Find where the given text appears and provide that cell's center as (X, Y) coordinate. 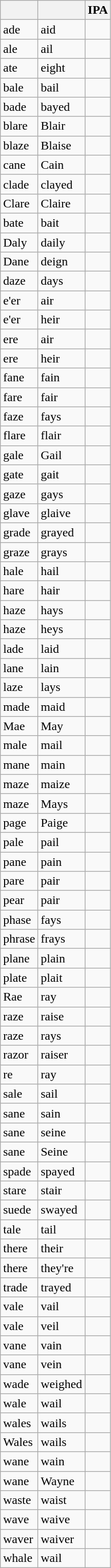
suede (19, 1210)
maid (61, 707)
hail (61, 571)
plain (61, 958)
Wales (19, 1442)
Blaise (61, 145)
pale (19, 842)
lane (19, 668)
ale (19, 49)
pare (19, 881)
Mae (19, 726)
fare (19, 397)
waver (19, 1539)
Daly (19, 243)
sail (61, 1094)
bale (19, 87)
Rae (19, 997)
eight (61, 68)
flare (19, 436)
laid (61, 649)
fane (19, 378)
tale (19, 1229)
glave (19, 513)
sale (19, 1094)
lade (19, 649)
Gail (61, 455)
phase (19, 920)
raiser (61, 1055)
ail (61, 49)
ade (19, 29)
Wayne (61, 1481)
Paige (61, 823)
pain (61, 862)
raise (61, 1016)
Mays (61, 803)
waste (19, 1500)
Claire (61, 203)
clade (19, 184)
hare (19, 591)
sain (61, 1113)
waiver (61, 1539)
hale (19, 571)
Seine (61, 1152)
pear (19, 900)
mail (61, 745)
main (61, 765)
wale (19, 1403)
pail (61, 842)
wain (61, 1461)
bait (61, 223)
faze (19, 416)
seine (61, 1132)
days (61, 281)
bayed (61, 107)
whale (19, 1558)
hays (61, 610)
razor (19, 1055)
phrase (19, 939)
blaze (19, 145)
glaive (61, 513)
Blair (61, 126)
rays (61, 1036)
tail (61, 1229)
pane (19, 862)
lays (61, 687)
page (19, 823)
deign (61, 262)
plate (19, 978)
male (19, 745)
plait (61, 978)
re (19, 1074)
weighed (61, 1384)
swayed (61, 1210)
maize (61, 784)
gate (19, 474)
waist (61, 1500)
made (19, 707)
bate (19, 223)
wave (19, 1520)
blare (19, 126)
Cain (61, 165)
spade (19, 1171)
frays (61, 939)
ate (19, 68)
stair (61, 1191)
bail (61, 87)
May (61, 726)
wade (19, 1384)
daze (19, 281)
stare (19, 1191)
spayed (61, 1171)
trade (19, 1287)
grade (19, 532)
graze (19, 552)
gale (19, 455)
fair (61, 397)
waive (61, 1520)
vein (61, 1365)
their (61, 1249)
gaze (19, 494)
daily (61, 243)
bade (19, 107)
plane (19, 958)
gays (61, 494)
mane (19, 765)
vain (61, 1345)
grays (61, 552)
heys (61, 629)
Clare (19, 203)
vail (61, 1307)
cane (19, 165)
lain (61, 668)
wales (19, 1423)
fain (61, 378)
laze (19, 687)
aid (61, 29)
they're (61, 1268)
IPA (98, 10)
trayed (61, 1287)
flair (61, 436)
grayed (61, 532)
gait (61, 474)
hair (61, 591)
Dane (19, 262)
veil (61, 1326)
clayed (61, 184)
